Search for the cell housing the specified text and yield its (x, y) center coordinate. 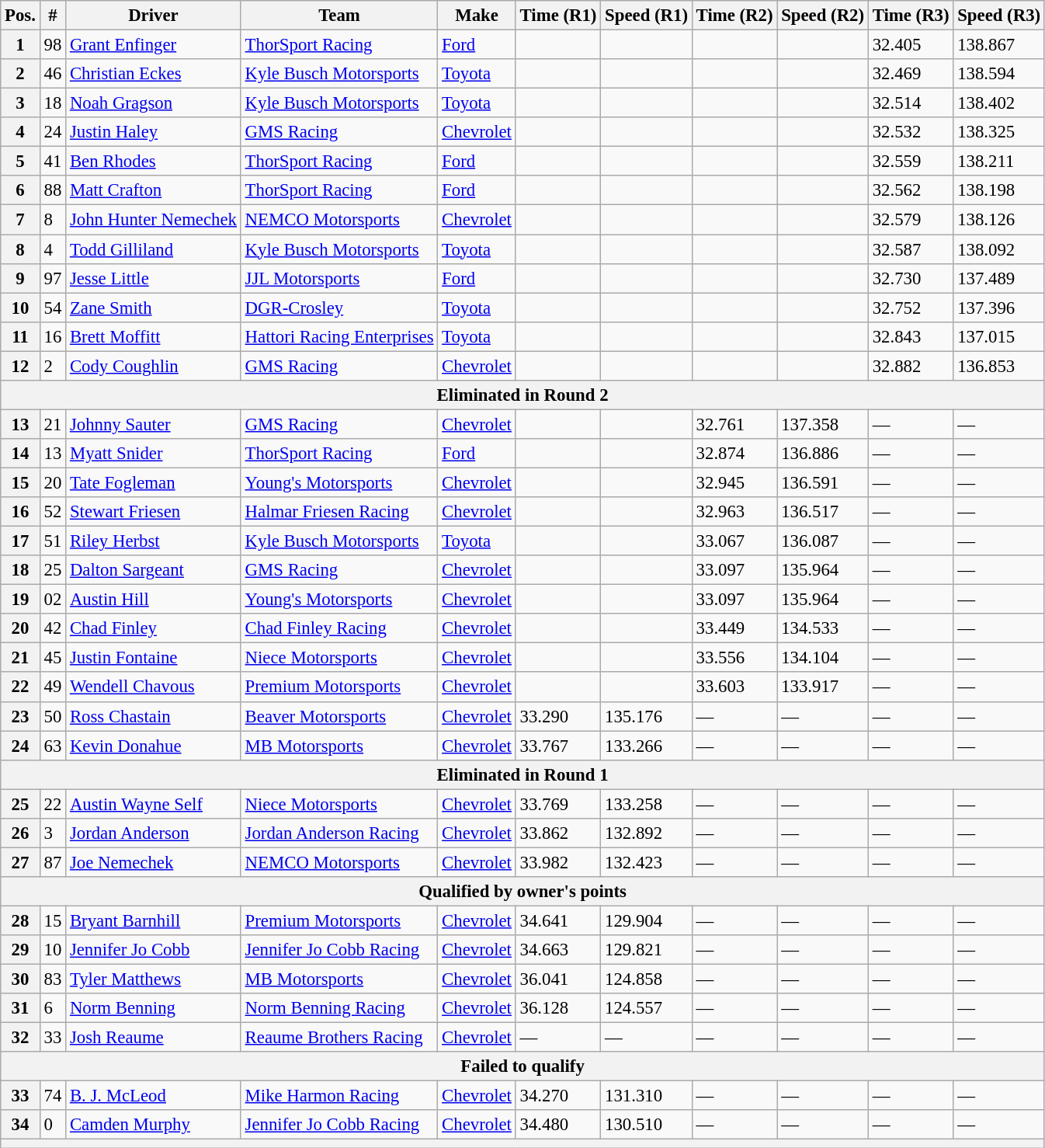
34.480 (558, 1125)
137.358 (823, 424)
32.874 (734, 454)
83 (53, 979)
138.198 (999, 190)
Eliminated in Round 1 (523, 774)
138.092 (999, 249)
136.886 (823, 454)
49 (53, 687)
63 (53, 746)
33.449 (734, 628)
32.945 (734, 482)
136.591 (823, 482)
Christian Eckes (154, 74)
Todd Gilliland (154, 249)
34.641 (558, 920)
5 (20, 162)
Camden Murphy (154, 1125)
133.917 (823, 687)
130.510 (647, 1125)
Noah Gragson (154, 103)
Mike Harmon Racing (339, 1096)
30 (20, 979)
32.882 (911, 366)
36.041 (558, 979)
45 (53, 658)
17 (20, 541)
Ben Rhodes (154, 162)
32.405 (911, 45)
32.843 (911, 336)
DGR-Crosley (339, 308)
98 (53, 45)
Kevin Donahue (154, 746)
Ross Chastain (154, 716)
32.532 (911, 132)
33.556 (734, 658)
Johnny Sauter (154, 424)
124.858 (647, 979)
136.517 (823, 512)
51 (53, 541)
Pos. (20, 16)
02 (53, 600)
Joe Nemechek (154, 862)
Tyler Matthews (154, 979)
133.266 (647, 746)
Chad Finley Racing (339, 628)
52 (53, 512)
32 (20, 1038)
124.557 (647, 1008)
97 (53, 278)
Austin Wayne Self (154, 804)
50 (53, 716)
Speed (R1) (647, 16)
32.562 (911, 190)
32.469 (911, 74)
Failed to qualify (523, 1066)
32.559 (911, 162)
Tate Fogleman (154, 482)
Jordan Anderson Racing (339, 833)
19 (20, 600)
Jordan Anderson (154, 833)
23 (20, 716)
Wendell Chavous (154, 687)
Time (R1) (558, 16)
138.325 (999, 132)
74 (53, 1096)
137.396 (999, 308)
132.892 (647, 833)
Time (R2) (734, 16)
29 (20, 950)
Grant Enfinger (154, 45)
131.310 (647, 1096)
# (53, 16)
33.603 (734, 687)
B. J. McLeod (154, 1096)
33.067 (734, 541)
JJL Motorsports (339, 278)
134.533 (823, 628)
32.579 (911, 220)
26 (20, 833)
46 (53, 74)
Josh Reaume (154, 1038)
32.761 (734, 424)
Riley Herbst (154, 541)
32.587 (911, 249)
34 (20, 1125)
Team (339, 16)
32.963 (734, 512)
John Hunter Nemechek (154, 220)
Driver (154, 16)
Matt Crafton (154, 190)
32.514 (911, 103)
133.258 (647, 804)
134.104 (823, 658)
Brett Moffitt (154, 336)
Reaume Brothers Racing (339, 1038)
Myatt Snider (154, 454)
Jesse Little (154, 278)
1 (20, 45)
33.982 (558, 862)
138.402 (999, 103)
34.663 (558, 950)
87 (53, 862)
Stewart Friesen (154, 512)
129.904 (647, 920)
41 (53, 162)
33.862 (558, 833)
136.853 (999, 366)
Eliminated in Round 2 (523, 395)
33.290 (558, 716)
7 (20, 220)
Dalton Sargeant (154, 570)
88 (53, 190)
11 (20, 336)
Make (477, 16)
129.821 (647, 950)
9 (20, 278)
Beaver Motorsports (339, 716)
Time (R3) (911, 16)
136.087 (823, 541)
137.489 (999, 278)
31 (20, 1008)
36.128 (558, 1008)
32.752 (911, 308)
0 (53, 1125)
Speed (R3) (999, 16)
137.015 (999, 336)
Norm Benning Racing (339, 1008)
Bryant Barnhill (154, 920)
34.270 (558, 1096)
Cody Coughlin (154, 366)
32.730 (911, 278)
33.769 (558, 804)
Justin Haley (154, 132)
138.867 (999, 45)
Qualified by owner's points (523, 892)
132.423 (647, 862)
Jennifer Jo Cobb (154, 950)
27 (20, 862)
Austin Hill (154, 600)
Justin Fontaine (154, 658)
Norm Benning (154, 1008)
135.176 (647, 716)
138.594 (999, 74)
28 (20, 920)
Halmar Friesen Racing (339, 512)
33.767 (558, 746)
42 (53, 628)
12 (20, 366)
138.211 (999, 162)
Chad Finley (154, 628)
Zane Smith (154, 308)
Hattori Racing Enterprises (339, 336)
54 (53, 308)
Speed (R2) (823, 16)
138.126 (999, 220)
14 (20, 454)
